Return (x, y) of the center of cell containing provided text 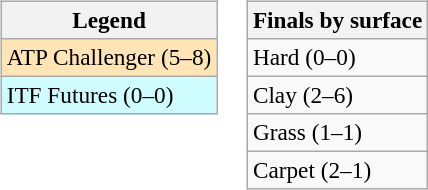
Clay (2–6) (337, 95)
Grass (1–1) (337, 133)
ATP Challenger (5–8) (108, 57)
Hard (0–0) (337, 57)
Carpet (2–1) (337, 171)
Finals by surface (337, 20)
Legend (108, 20)
ITF Futures (0–0) (108, 95)
